Provide the [x, y] coordinate of the cell's center where the given text is located.  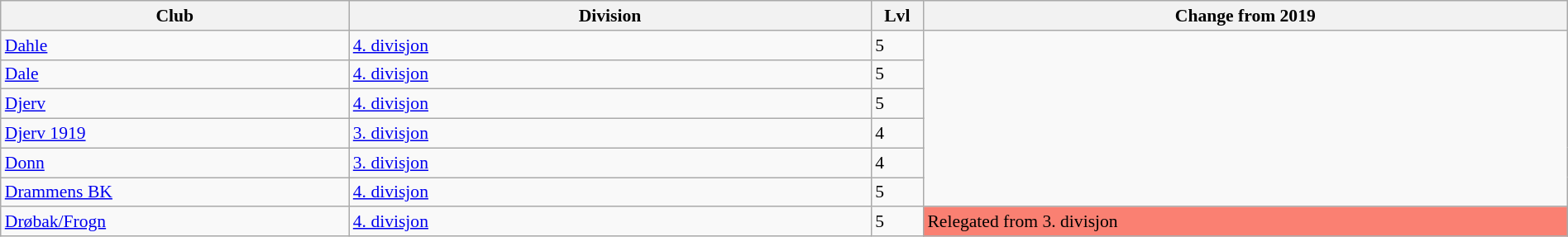
Donn [175, 163]
Relegated from 3. divisjon [1245, 222]
Club [175, 16]
Lvl [896, 16]
Dale [175, 74]
Drammens BK [175, 192]
Djerv 1919 [175, 134]
Division [610, 16]
Dahle [175, 45]
Djerv [175, 104]
Drøbak/Frogn [175, 222]
Change from 2019 [1245, 16]
